Scan for the cell matching the given text and deliver its (X, Y) coordinate at center. 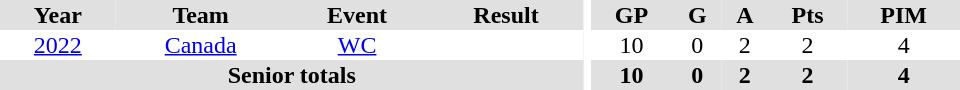
Team (201, 15)
2022 (58, 45)
A (745, 15)
Pts (808, 15)
G (698, 15)
Canada (201, 45)
Event (358, 15)
WC (358, 45)
Senior totals (292, 75)
GP (631, 15)
PIM (904, 15)
Year (58, 15)
Result (506, 15)
